Provide the (x, y) coordinate of the cell's center where the given text is located.  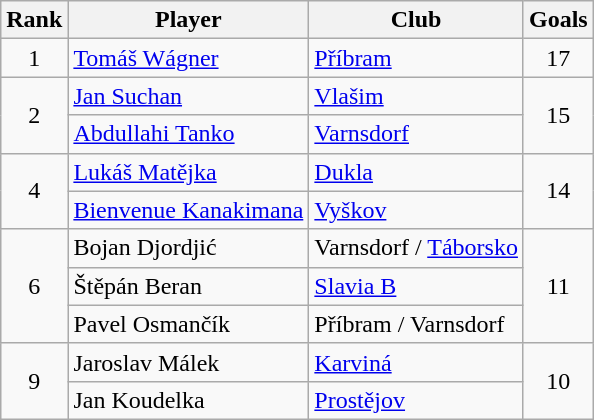
Vyškov (416, 210)
6 (34, 286)
Slavia B (416, 286)
Lukáš Matějka (188, 172)
9 (34, 381)
15 (558, 115)
Tomáš Wágner (188, 58)
1 (34, 58)
11 (558, 286)
14 (558, 191)
Štěpán Beran (188, 286)
Goals (558, 20)
Pavel Osmančík (188, 324)
Varnsdorf (416, 134)
Jan Suchan (188, 96)
Dukla (416, 172)
Bojan Djordjić (188, 248)
Jaroslav Málek (188, 362)
Varnsdorf / Táborsko (416, 248)
Jan Koudelka (188, 400)
Player (188, 20)
10 (558, 381)
4 (34, 191)
Příbram (416, 58)
Vlašim (416, 96)
17 (558, 58)
Bienvenue Kanakimana (188, 210)
Rank (34, 20)
Karviná (416, 362)
Abdullahi Tanko (188, 134)
2 (34, 115)
Prostějov (416, 400)
Club (416, 20)
Příbram / Varnsdorf (416, 324)
